Output the (x, y) coordinate of the center of the cell containing the given text.  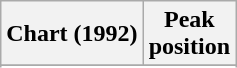
Chart (1992) (72, 34)
Peakposition (189, 34)
